For the text-containing cell, return its midpoint in (x, y) coordinate format. 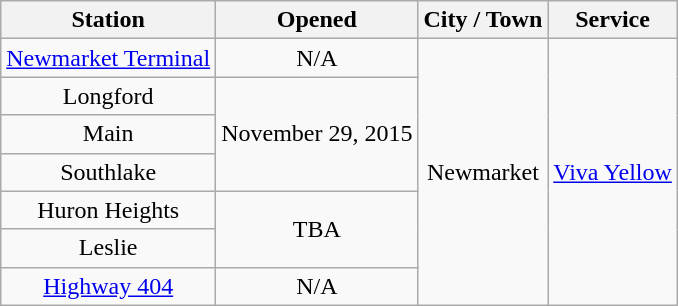
City / Town (483, 20)
Highway 404 (108, 286)
November 29, 2015 (317, 134)
Service (613, 20)
TBA (317, 229)
Main (108, 134)
Viva Yellow (613, 172)
Longford (108, 96)
Station (108, 20)
Newmarket Terminal (108, 58)
Newmarket (483, 172)
Southlake (108, 172)
Huron Heights (108, 210)
Leslie (108, 248)
Opened (317, 20)
